Provide the [X, Y] coordinate of the cell's center where the given text is located.  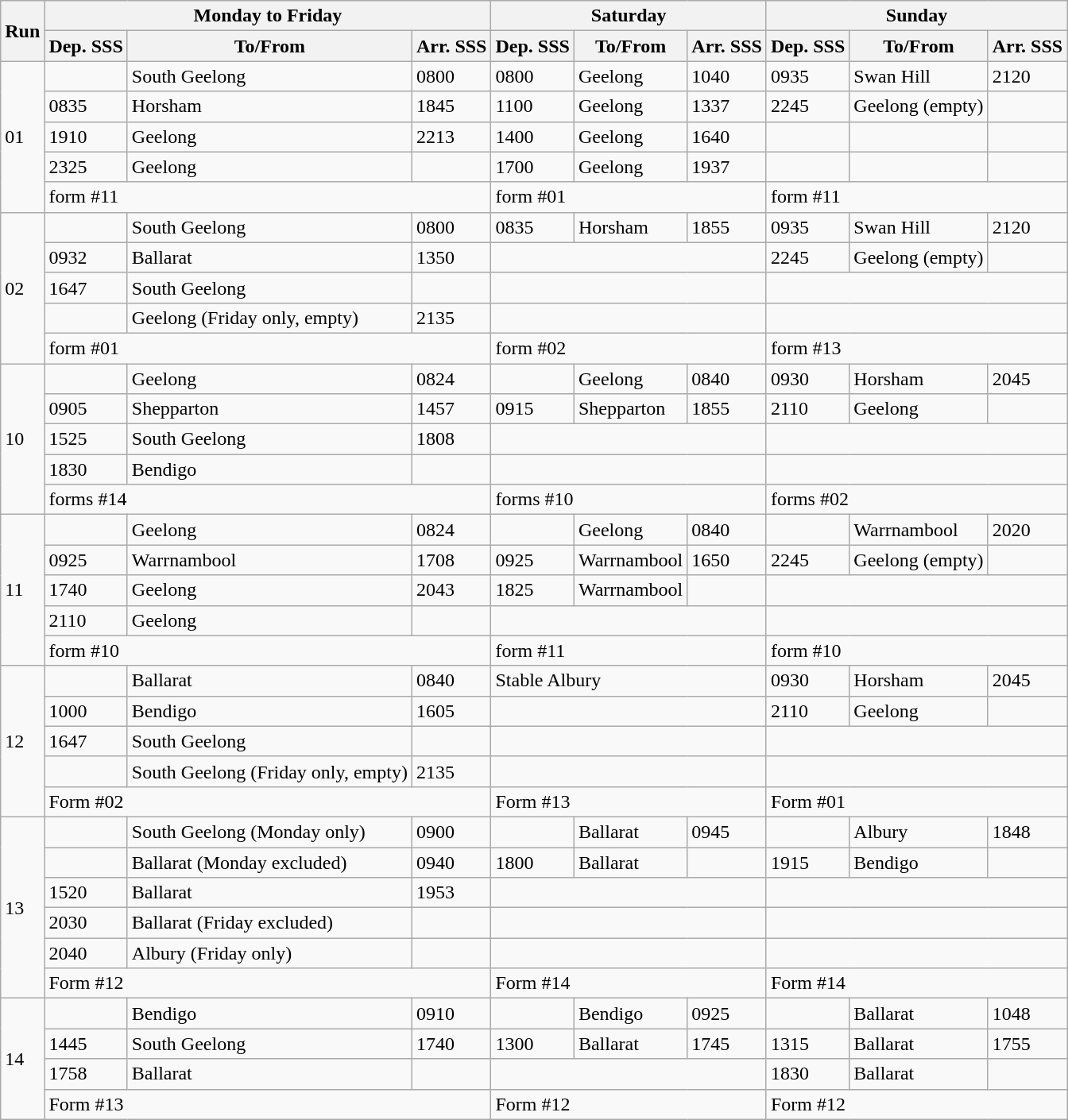
Ballarat (Monday excluded) [269, 862]
1315 [807, 1044]
form #02 [629, 348]
1708 [451, 560]
Sunday [916, 16]
10 [22, 439]
2325 [86, 167]
1808 [451, 439]
12 [22, 741]
0915 [532, 409]
1937 [727, 167]
1825 [532, 590]
South Geelong (Monday only) [269, 832]
1525 [86, 439]
1605 [451, 711]
1650 [727, 560]
0940 [451, 862]
2040 [86, 953]
1337 [727, 106]
1700 [532, 167]
1040 [727, 76]
1350 [451, 257]
forms #10 [629, 500]
2030 [86, 923]
1915 [807, 862]
1848 [1027, 832]
forms #02 [916, 500]
1755 [1027, 1044]
1953 [451, 893]
1520 [86, 893]
form #13 [916, 348]
14 [22, 1059]
Monday to Friday [268, 16]
Albury (Friday only) [269, 953]
11 [22, 590]
13 [22, 907]
forms #14 [268, 500]
Ballarat (Friday excluded) [269, 923]
1300 [532, 1044]
1048 [1027, 1014]
1758 [86, 1074]
1457 [451, 409]
1400 [532, 137]
2043 [451, 590]
0932 [86, 257]
1445 [86, 1044]
1000 [86, 711]
Geelong (Friday only, empty) [269, 318]
0945 [727, 832]
2213 [451, 137]
Run [22, 31]
02 [22, 288]
1800 [532, 862]
1100 [532, 106]
Albury [919, 832]
01 [22, 137]
0900 [451, 832]
Stable Albury [629, 681]
Form #01 [916, 801]
Form #02 [268, 801]
0910 [451, 1014]
1910 [86, 137]
0905 [86, 409]
1745 [727, 1044]
1640 [727, 137]
1845 [451, 106]
2020 [1027, 530]
South Geelong (Friday only, empty) [269, 771]
Saturday [629, 16]
